Extract the [X, Y] coordinate from the center of the cell holding the provided text.  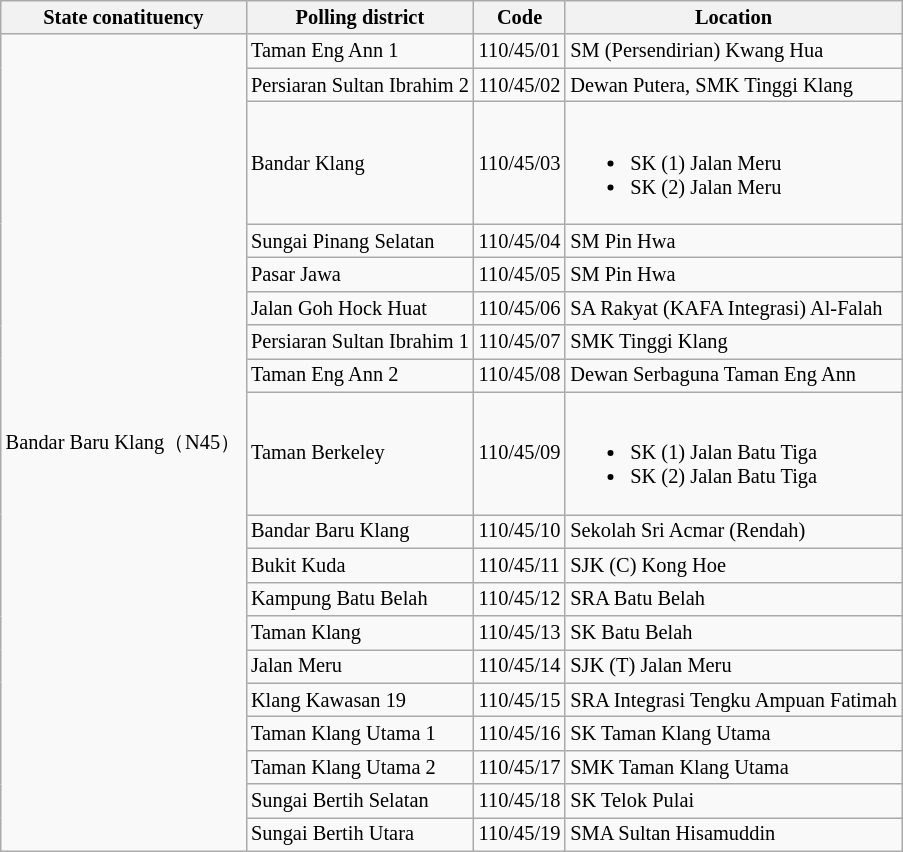
Bandar Klang [360, 162]
Pasar Jawa [360, 274]
Bandar Baru Klang（N45） [124, 442]
Sungai Bertih Utara [360, 834]
Persiaran Sultan Ibrahim 1 [360, 342]
Klang Kawasan 19 [360, 700]
Sungai Bertih Selatan [360, 801]
110/45/17 [520, 767]
SK Taman Klang Utama [733, 733]
110/45/08 [520, 375]
110/45/10 [520, 531]
110/45/18 [520, 801]
SMK Taman Klang Utama [733, 767]
110/45/01 [520, 51]
110/45/12 [520, 599]
Dewan Serbaguna Taman Eng Ann [733, 375]
Taman Klang Utama 1 [360, 733]
110/45/13 [520, 632]
SK (1) Jalan Batu TigaSK (2) Jalan Batu Tiga [733, 453]
110/45/05 [520, 274]
110/45/04 [520, 241]
Jalan Meru [360, 666]
Taman Eng Ann 2 [360, 375]
Taman Klang [360, 632]
Polling district [360, 17]
Sungai Pinang Selatan [360, 241]
110/45/03 [520, 162]
SK Batu Belah [733, 632]
Taman Eng Ann 1 [360, 51]
Taman Klang Utama 2 [360, 767]
110/45/15 [520, 700]
110/45/16 [520, 733]
Taman Berkeley [360, 453]
Kampung Batu Belah [360, 599]
Bandar Baru Klang [360, 531]
Sekolah Sri Acmar (Rendah) [733, 531]
Dewan Putera, SMK Tinggi Klang [733, 85]
110/45/11 [520, 565]
Code [520, 17]
SK (1) Jalan MeruSK (2) Jalan Meru [733, 162]
110/45/02 [520, 85]
SRA Batu Belah [733, 599]
110/45/14 [520, 666]
Location [733, 17]
State conatituency [124, 17]
SJK (C) Kong Hoe [733, 565]
Persiaran Sultan Ibrahim 2 [360, 85]
SMA Sultan Hisamuddin [733, 834]
SRA Integrasi Tengku Ampuan Fatimah [733, 700]
SM (Persendirian) Kwang Hua [733, 51]
110/45/19 [520, 834]
110/45/07 [520, 342]
Jalan Goh Hock Huat [360, 308]
SA Rakyat (KAFA Integrasi) Al-Falah [733, 308]
SK Telok Pulai [733, 801]
110/45/09 [520, 453]
110/45/06 [520, 308]
SJK (T) Jalan Meru [733, 666]
SMK Tinggi Klang [733, 342]
Bukit Kuda [360, 565]
